Return the (X, Y) coordinate for the center point of the cell that contains the specified text.  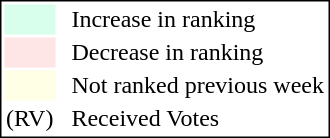
Decrease in ranking (198, 53)
(RV) (29, 119)
Received Votes (198, 119)
Increase in ranking (198, 19)
Not ranked previous week (198, 85)
